Capture the cell that displays the provided text and extract its (X, Y) central coordinate. 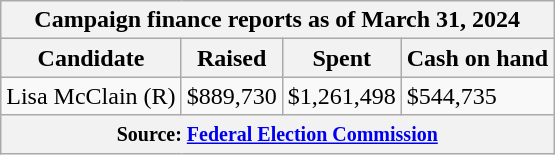
$544,735 (477, 96)
Lisa McClain (R) (91, 96)
Source: Federal Election Commission (278, 134)
Campaign finance reports as of March 31, 2024 (278, 20)
Raised (232, 58)
Cash on hand (477, 58)
$889,730 (232, 96)
Candidate (91, 58)
$1,261,498 (342, 96)
Spent (342, 58)
